Find where the given text appears and provide that cell's center as (x, y) coordinate. 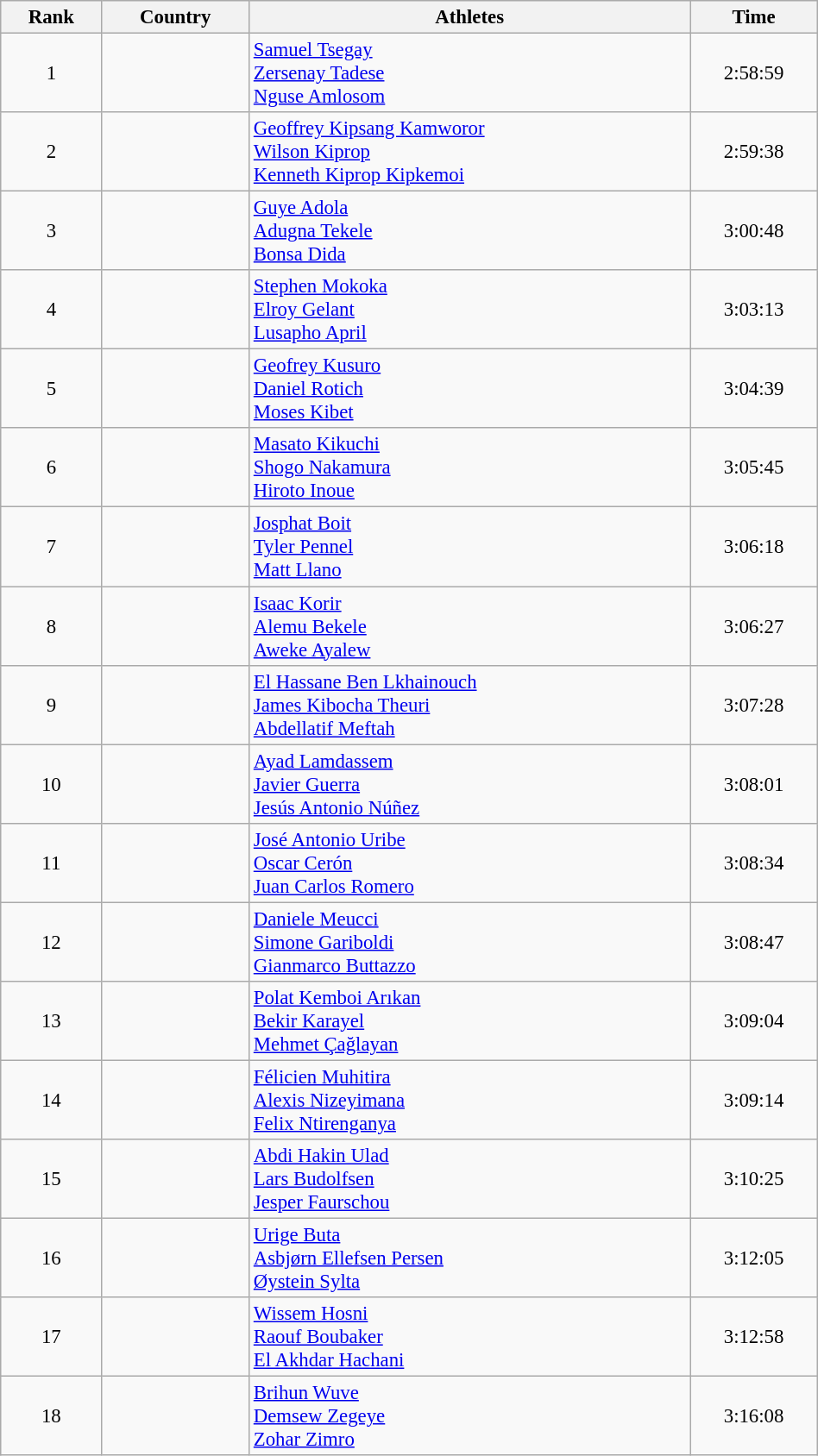
Masato KikuchiShogo NakamuraHiroto Inoue (469, 468)
2:58:59 (754, 73)
Wissem HosniRaouf BoubakerEl Akhdar Hachani (469, 1337)
3:08:47 (754, 942)
Daniele MeucciSimone GariboldiGianmarco Buttazzo (469, 942)
11 (52, 863)
16 (52, 1258)
El Hassane Ben LkhainouchJames Kibocha TheuriAbdellatif Meftah (469, 705)
Stephen MokokaElroy GelantLusapho April (469, 310)
9 (52, 705)
3:08:01 (754, 784)
3:12:05 (754, 1258)
Abdi Hakin UladLars BudolfsenJesper Faurschou (469, 1179)
15 (52, 1179)
Urige ButaAsbjørn Ellefsen PersenØystein Sylta (469, 1258)
Guye AdolaAdugna TekeleBonsa Dida (469, 231)
Ayad LamdassemJavier GuerraJesús Antonio Núñez (469, 784)
14 (52, 1100)
3 (52, 231)
3:06:18 (754, 547)
Geofrey KusuroDaniel RotichMoses Kibet (469, 389)
2 (52, 152)
3:12:58 (754, 1337)
Isaac KorirAlemu BekeleAweke Ayalew (469, 626)
3:05:45 (754, 468)
José Antonio UribeOscar CerónJuan Carlos Romero (469, 863)
6 (52, 468)
Samuel TsegayZersenay TadeseNguse Amlosom (469, 73)
13 (52, 1021)
10 (52, 784)
3:07:28 (754, 705)
Josphat BoitTyler PennelMatt Llano (469, 547)
18 (52, 1416)
3:10:25 (754, 1179)
Geoffrey Kipsang KamwororWilson KipropKenneth Kiprop Kipkemoi (469, 152)
Athletes (469, 17)
3:16:08 (754, 1416)
Félicien MuhitiraAlexis NizeyimanaFelix Ntirenganya (469, 1100)
3:04:39 (754, 389)
8 (52, 626)
3:09:14 (754, 1100)
1 (52, 73)
5 (52, 389)
3:06:27 (754, 626)
4 (52, 310)
Country (176, 17)
Rank (52, 17)
Time (754, 17)
17 (52, 1337)
7 (52, 547)
3:00:48 (754, 231)
Brihun WuveDemsew ZegeyeZohar Zimro (469, 1416)
3:09:04 (754, 1021)
12 (52, 942)
3:08:34 (754, 863)
Polat Kemboi ArıkanBekir KarayelMehmet Çağlayan (469, 1021)
3:03:13 (754, 310)
2:59:38 (754, 152)
